From the cell containing the given text, extract its center point as (X, Y) coordinate. 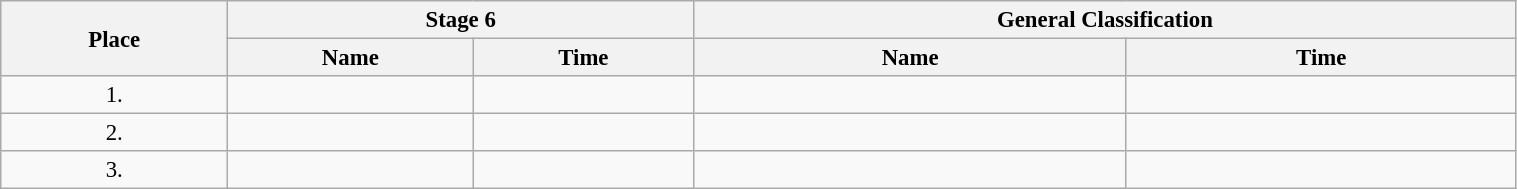
2. (114, 133)
3. (114, 170)
Place (114, 38)
Stage 6 (461, 20)
General Classification (1105, 20)
1. (114, 95)
